For the text-containing cell, return its midpoint in (X, Y) coordinate format. 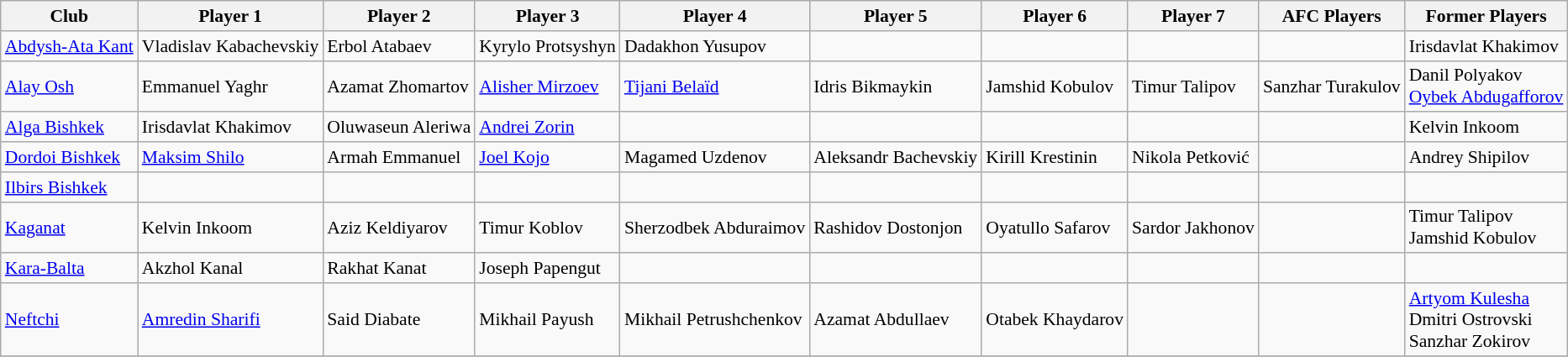
Timur Talipov (1193, 86)
Player 6 (1055, 16)
Player 1 (230, 16)
Nikola Petković (1193, 157)
Sherzodbek Abduraimov (714, 227)
Danil Polyakov Oybek Abdugafforov (1486, 86)
Artyom Kulesha Dmitri Ostrovski Sanzhar Zokirov (1486, 319)
Joseph Papengut (548, 269)
Kaganat (69, 227)
Kyrylo Protsyshyn (548, 46)
Neftchi (69, 319)
Alisher Mirzoev (548, 86)
Abdysh-Ata Kant (69, 46)
AFC Players (1332, 16)
Alay Osh (69, 86)
Sanzhar Turakulov (1332, 86)
Idris Bikmaykin (896, 86)
Emmanuel Yaghr (230, 86)
Rashidov Dostonjon (896, 227)
Timur Koblov (548, 227)
Oyatullo Safarov (1055, 227)
Magamed Uzdenov (714, 157)
Amredin Sharifi (230, 319)
Tijani Belaïd (714, 86)
Maksim Shilo (230, 157)
Rakhat Kanat (398, 269)
Mikhail Payush (548, 319)
Jamshid Kobulov (1055, 86)
Otabek Khaydarov (1055, 319)
Aziz Keldiyarov (398, 227)
Player 5 (896, 16)
Kirill Krestinin (1055, 157)
Player 2 (398, 16)
Player 7 (1193, 16)
Azamat Zhomartov (398, 86)
Player 4 (714, 16)
Aleksandr Bachevskiy (896, 157)
Ilbirs Bishkek (69, 187)
Andrey Shipilov (1486, 157)
Erbol Atabaev (398, 46)
Player 3 (548, 16)
Andrei Zorin (548, 128)
Timur Talipov Jamshid Kobulov (1486, 227)
Alga Bishkek (69, 128)
Vladislav Kabachevskiy (230, 46)
Sardor Jakhonov (1193, 227)
Joel Kojo (548, 157)
Club (69, 16)
Former Players (1486, 16)
Kara-Balta (69, 269)
Akzhol Kanal (230, 269)
Dordoi Bishkek (69, 157)
Dadakhon Yusupov (714, 46)
Mikhail Petrushchenkov (714, 319)
Armah Emmanuel (398, 157)
Oluwaseun Aleriwa (398, 128)
Azamat Abdullaev (896, 319)
Said Diabate (398, 319)
